Find where the given text appears and provide that cell's center as [x, y] coordinate. 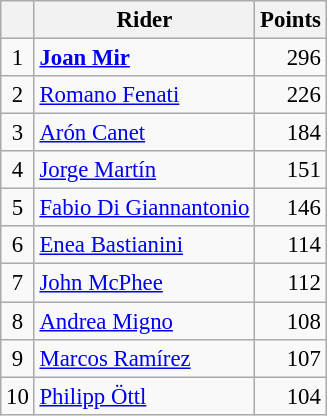
Philipp Öttl [144, 396]
108 [290, 321]
112 [290, 283]
5 [18, 208]
2 [18, 95]
Romano Fenati [144, 95]
107 [290, 358]
104 [290, 396]
114 [290, 245]
184 [290, 133]
226 [290, 95]
Joan Mir [144, 58]
1 [18, 58]
Points [290, 20]
Jorge Martín [144, 170]
Fabio Di Giannantonio [144, 208]
Marcos Ramírez [144, 358]
3 [18, 133]
Arón Canet [144, 133]
151 [290, 170]
9 [18, 358]
7 [18, 283]
146 [290, 208]
Andrea Migno [144, 321]
Rider [144, 20]
8 [18, 321]
Enea Bastianini [144, 245]
296 [290, 58]
John McPhee [144, 283]
10 [18, 396]
4 [18, 170]
6 [18, 245]
